Find where the given text appears and provide that cell's center as (X, Y) coordinate. 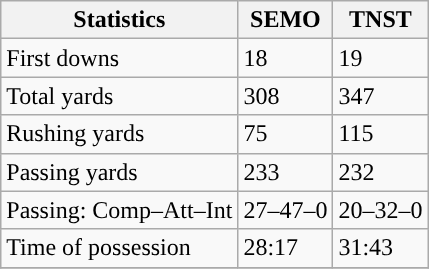
Time of possession (120, 248)
18 (286, 58)
31:43 (380, 248)
TNST (380, 20)
115 (380, 134)
347 (380, 96)
233 (286, 172)
20–32–0 (380, 210)
27–47–0 (286, 210)
Passing yards (120, 172)
Passing: Comp–Att–Int (120, 210)
308 (286, 96)
75 (286, 134)
232 (380, 172)
28:17 (286, 248)
Total yards (120, 96)
19 (380, 58)
Rushing yards (120, 134)
First downs (120, 58)
SEMO (286, 20)
Statistics (120, 20)
